Pinpoint the cell where the given text exists, returning its [x, y] midpoint coordinate. 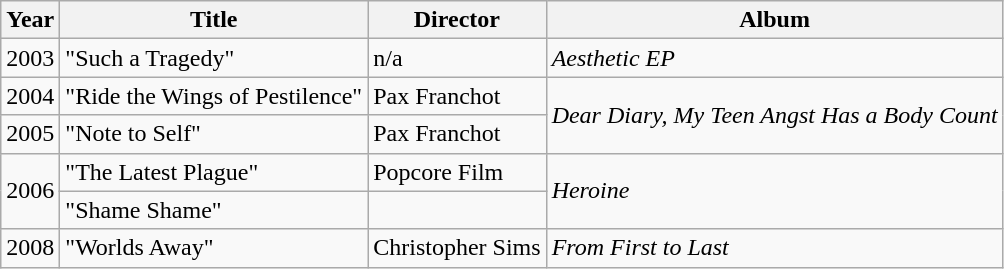
"The Latest Plague" [214, 172]
"Ride the Wings of Pestilence" [214, 96]
2003 [30, 58]
Year [30, 20]
Title [214, 20]
Album [774, 20]
"Note to Self" [214, 134]
"Such a Tragedy" [214, 58]
2006 [30, 191]
"Shame Shame" [214, 210]
2008 [30, 248]
"Worlds Away" [214, 248]
Popcore Film [457, 172]
Director [457, 20]
2005 [30, 134]
Christopher Sims [457, 248]
From First to Last [774, 248]
Aesthetic EP [774, 58]
Dear Diary, My Teen Angst Has a Body Count [774, 115]
n/a [457, 58]
Heroine [774, 191]
2004 [30, 96]
